Identify which cell holds the provided text, then report its [x, y] central coordinate. 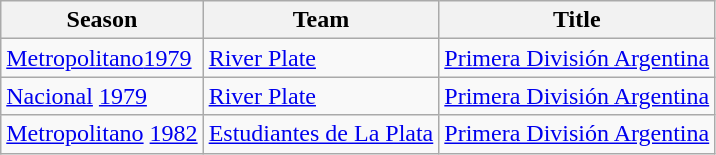
Metropolitano 1982 [102, 134]
Season [102, 20]
Metropolitano1979 [102, 58]
Team [321, 20]
Title [577, 20]
Nacional 1979 [102, 96]
Estudiantes de La Plata [321, 134]
